Locate the cell with the specified text and output its [X, Y] center coordinate. 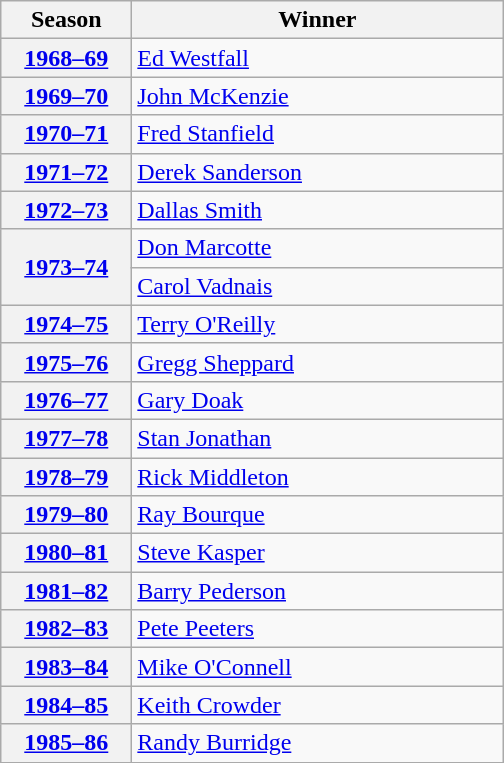
Steve Kasper [318, 553]
1980–81 [66, 553]
Dallas Smith [318, 210]
Ray Bourque [318, 515]
1981–82 [66, 591]
1982–83 [66, 629]
Stan Jonathan [318, 438]
1978–79 [66, 477]
1976–77 [66, 400]
Derek Sanderson [318, 172]
John McKenzie [318, 96]
Randy Burridge [318, 743]
1977–78 [66, 438]
1984–85 [66, 705]
Ed Westfall [318, 58]
Season [66, 20]
Don Marcotte [318, 248]
1971–72 [66, 172]
Gregg Sheppard [318, 362]
1974–75 [66, 324]
Terry O'Reilly [318, 324]
Barry Pederson [318, 591]
1975–76 [66, 362]
Pete Peeters [318, 629]
Winner [318, 20]
Keith Crowder [318, 705]
1968–69 [66, 58]
Carol Vadnais [318, 286]
1983–84 [66, 667]
1972–73 [66, 210]
1970–71 [66, 134]
Fred Stanfield [318, 134]
1973–74 [66, 267]
Mike O'Connell [318, 667]
Gary Doak [318, 400]
Rick Middleton [318, 477]
1969–70 [66, 96]
1985–86 [66, 743]
1979–80 [66, 515]
